Scan for the cell matching the given text and deliver its [X, Y] coordinate at center. 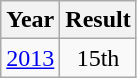
15th [98, 58]
Year [30, 20]
2013 [30, 58]
Result [98, 20]
